Capture the cell that displays the provided text and extract its (x, y) central coordinate. 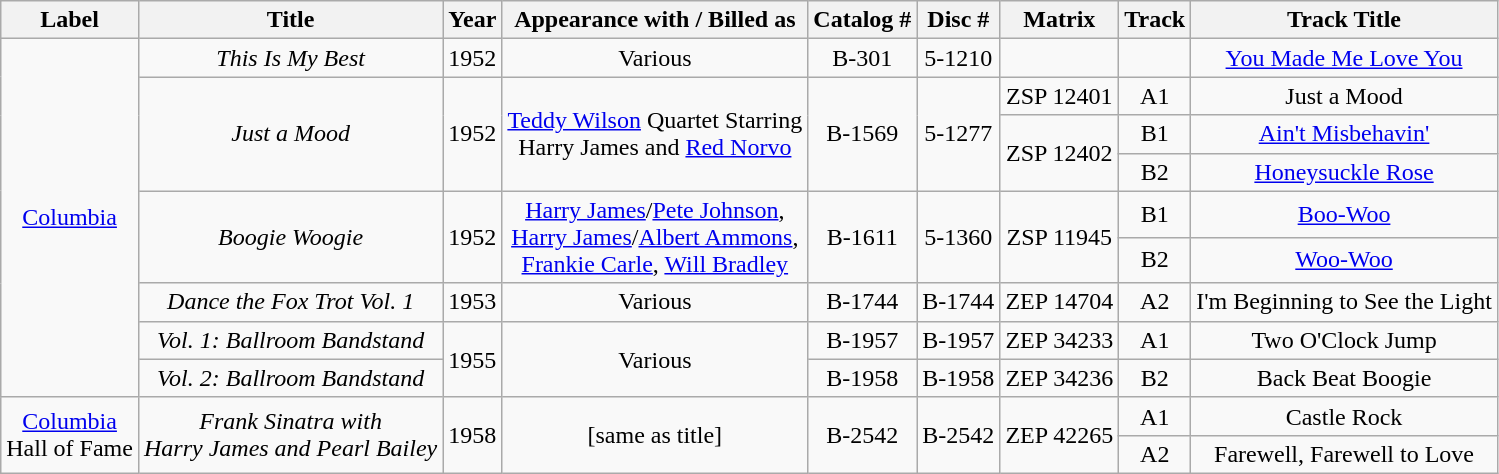
Columbia (70, 218)
Teddy Wilson Quartet StarringHarry James and Red Norvo (655, 134)
ZEP 14704 (1060, 302)
Vol. 2: Ballroom Bandstand (290, 378)
Honeysuckle Rose (1344, 172)
Boogie Woogie (290, 237)
I'm Beginning to See the Light (1344, 302)
5-1210 (958, 58)
ZSP 12402 (1060, 153)
1953 (472, 302)
Matrix (1060, 20)
B-1611 (862, 237)
Track (1155, 20)
5-1360 (958, 237)
B-301 (862, 58)
Title (290, 20)
ColumbiaHall of Fame (70, 435)
B-1569 (862, 134)
Woo-Woo (1344, 260)
Track Title (1344, 20)
This Is My Best (290, 58)
Disc # (958, 20)
Boo-Woo (1344, 214)
Frank Sinatra withHarry James and Pearl Bailey (290, 435)
Castle Rock (1344, 416)
Ain't Misbehavin' (1344, 134)
Catalog # (862, 20)
ZSP 12401 (1060, 96)
5-1277 (958, 134)
Two O'Clock Jump (1344, 340)
Label (70, 20)
Farewell, Farewell to Love (1344, 454)
[same as title] (655, 435)
ZSP 11945 (1060, 237)
1958 (472, 435)
Harry James/Pete Johnson,Harry James/Albert Ammons,Frankie Carle, Will Bradley (655, 237)
Vol. 1: Ballroom Bandstand (290, 340)
1955 (472, 359)
ZEP 42265 (1060, 435)
You Made Me Love You (1344, 58)
Year (472, 20)
Back Beat Boogie (1344, 378)
ZEP 34233 (1060, 340)
Appearance with / Billed as (655, 20)
Dance the Fox Trot Vol. 1 (290, 302)
ZEP 34236 (1060, 378)
